Capture the cell that displays the provided text and extract its (X, Y) central coordinate. 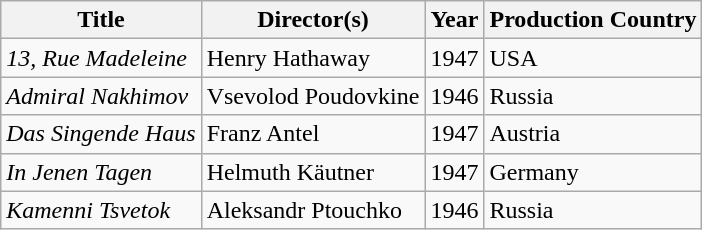
Kamenni Tsvetok (101, 210)
Production Country (593, 20)
Vsevolod Poudovkine (313, 96)
In Jenen Tagen (101, 172)
Aleksandr Ptouchko (313, 210)
Helmuth Käutner (313, 172)
Austria (593, 134)
Germany (593, 172)
Director(s) (313, 20)
Title (101, 20)
Das Singende Haus (101, 134)
Franz Antel (313, 134)
Year (454, 20)
USA (593, 58)
Admiral Nakhimov (101, 96)
13, Rue Madeleine (101, 58)
Henry Hathaway (313, 58)
